Return (X, Y) of the center of cell containing provided text 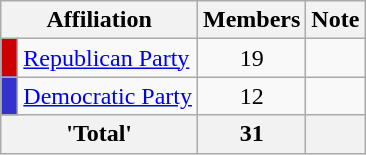
Members (251, 20)
'Total' (100, 134)
31 (251, 134)
Democratic Party (108, 96)
Note (336, 20)
12 (251, 96)
19 (251, 58)
Affiliation (100, 20)
Republican Party (108, 58)
